Capture the cell that displays the provided text and extract its (X, Y) central coordinate. 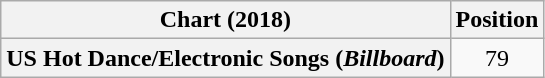
Position (497, 20)
79 (497, 58)
Chart (2018) (226, 20)
US Hot Dance/Electronic Songs (Billboard) (226, 58)
